For the text-containing cell, return its midpoint in (X, Y) coordinate format. 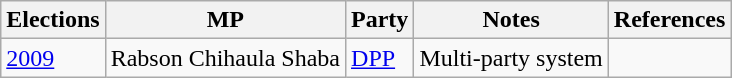
References (670, 20)
2009 (53, 58)
Multi-party system (511, 58)
Party (380, 20)
MP (225, 20)
DPP (380, 58)
Notes (511, 20)
Rabson Chihaula Shaba (225, 58)
Elections (53, 20)
